Pinpoint the cell where the given text exists, returning its [X, Y] midpoint coordinate. 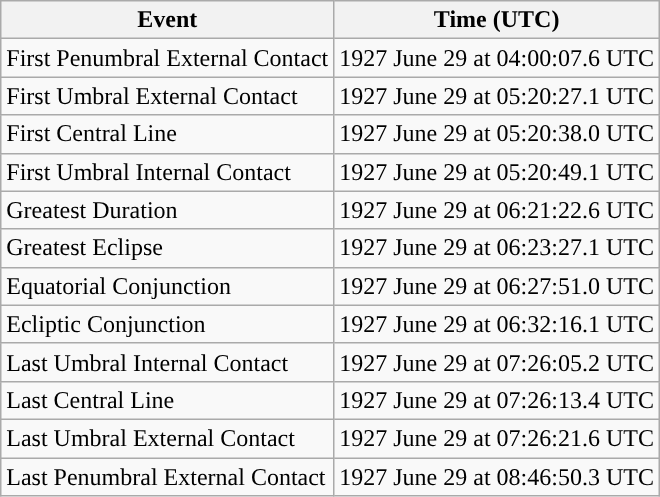
1927 June 29 at 06:21:22.6 UTC [497, 210]
Time (UTC) [497, 20]
1927 June 29 at 06:32:16.1 UTC [497, 324]
Last Umbral Internal Contact [168, 362]
1927 June 29 at 04:00:07.6 UTC [497, 58]
1927 June 29 at 07:26:21.6 UTC [497, 438]
1927 June 29 at 06:27:51.0 UTC [497, 286]
First Umbral External Contact [168, 96]
Last Penumbral External Contact [168, 477]
1927 June 29 at 06:23:27.1 UTC [497, 248]
1927 June 29 at 07:26:05.2 UTC [497, 362]
Greatest Duration [168, 210]
1927 June 29 at 07:26:13.4 UTC [497, 400]
First Penumbral External Contact [168, 58]
Equatorial Conjunction [168, 286]
First Umbral Internal Contact [168, 172]
Last Central Line [168, 400]
1927 June 29 at 08:46:50.3 UTC [497, 477]
Event [168, 20]
Ecliptic Conjunction [168, 324]
Greatest Eclipse [168, 248]
1927 June 29 at 05:20:49.1 UTC [497, 172]
1927 June 29 at 05:20:38.0 UTC [497, 134]
Last Umbral External Contact [168, 438]
1927 June 29 at 05:20:27.1 UTC [497, 96]
First Central Line [168, 134]
